Scan for the cell matching the given text and deliver its [x, y] coordinate at center. 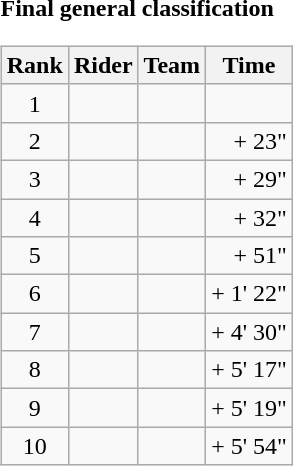
Rider [103, 65]
Time [250, 65]
4 [34, 217]
+ 29" [250, 179]
+ 23" [250, 141]
3 [34, 179]
1 [34, 103]
7 [34, 332]
10 [34, 446]
+ 1' 22" [250, 294]
8 [34, 370]
+ 5' 17" [250, 370]
+ 51" [250, 256]
2 [34, 141]
+ 5' 54" [250, 446]
5 [34, 256]
9 [34, 408]
Rank [34, 65]
6 [34, 294]
Team [172, 65]
+ 5' 19" [250, 408]
+ 4' 30" [250, 332]
+ 32" [250, 217]
